Extract the [x, y] coordinate from the center of the cell holding the provided text.  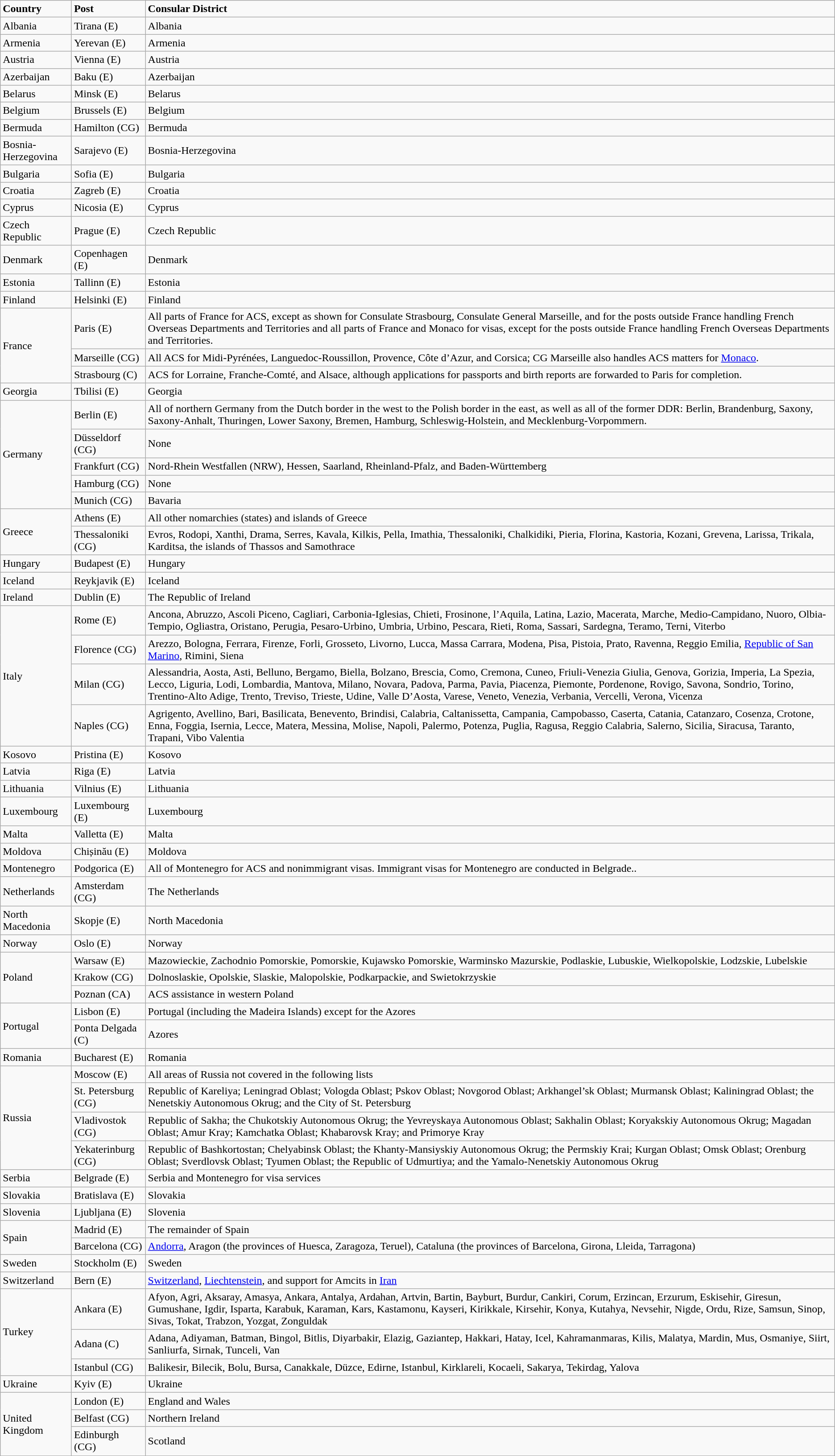
Reykjavik (E) [108, 580]
Krakow (CG) [108, 978]
Paris (E) [108, 329]
Rome (E) [108, 621]
St. Petersburg (CG) [108, 1097]
Yekaterinburg (CG) [108, 1155]
Copenhagen (E) [108, 260]
Germany [36, 454]
ACS for Lorraine, Franche-Comté, and Alsace, although applications for passports and birth reports are forwarded to Paris for completion. [490, 375]
Amsterdam (CG) [108, 891]
Nord-Rhein Westfallen (NRW), Hessen, Saarland, Rheinland-Pfalz, and Baden-Württemberg [490, 466]
Lisbon (E) [108, 1011]
Florence (CG) [108, 649]
ACS assistance in western Poland [490, 994]
Netherlands [36, 891]
Sofia (E) [108, 173]
Istanbul (CG) [108, 1367]
Riga (E) [108, 771]
Strasbourg (C) [108, 375]
Hamburg (CG) [108, 483]
All areas of Russia not covered in the following lists [490, 1074]
Dolnoslaskie, Opolskie, Slaskie, Malopolskie, Podkarpackie, and Swietokrzyskie [490, 978]
Bern (E) [108, 1280]
Tallinn (E) [108, 283]
France [36, 346]
Switzerland, Liechtenstein, and support for Amcits in Iran [490, 1280]
Edinburgh (CG) [108, 1441]
Tirana (E) [108, 26]
Kyiv (E) [108, 1384]
Turkey [36, 1332]
Spain [36, 1237]
All ACS for Midi-Pyrénées, Languedoc-Roussillon, Provence, Côte d’Azur, and Corsica; CG Marseille also handles ACS matters for Monaco. [490, 358]
Milan (CG) [108, 685]
Vienna (E) [108, 60]
Valletta (E) [108, 834]
Balikesir, Bilecik, Bolu, Bursa, Canakkale, Düzce, Edirne, Istanbul, Kirklareli, Kocaeli, Sakarya, Tekirdag, Yalova [490, 1367]
Ljubljana (E) [108, 1212]
Moscow (E) [108, 1074]
Barcelona (CG) [108, 1246]
Zagreb (E) [108, 190]
Serbia [36, 1178]
Belgrade (E) [108, 1178]
Portugal [36, 1026]
Brussels (E) [108, 111]
Vladivostok (CG) [108, 1126]
Budapest (E) [108, 563]
United Kingdom [36, 1424]
Hamilton (CG) [108, 128]
Scotland [490, 1441]
Northern Ireland [490, 1418]
Consular District [490, 9]
Chișinău (E) [108, 851]
Minsk (E) [108, 94]
Frankfurt (CG) [108, 466]
Country [36, 9]
Düsseldorf (CG) [108, 443]
Bucharest (E) [108, 1057]
The Netherlands [490, 891]
Bavaria [490, 500]
Portugal (including the Madeira Islands) except for the Azores [490, 1011]
The remainder of Spain [490, 1229]
Vilnius (E) [108, 788]
Ankara (E) [108, 1309]
Azores [490, 1035]
All other nomarchies (states) and islands of Greece [490, 517]
Sarajevo (E) [108, 151]
Prague (E) [108, 230]
Ponta Delgada (C) [108, 1035]
Skopje (E) [108, 920]
Thessaloniki (CG) [108, 540]
Poznan (CA) [108, 994]
Italy [36, 676]
London (E) [108, 1401]
England and Wales [490, 1401]
Russia [36, 1118]
Marseille (CG) [108, 358]
Luxembourg (E) [108, 812]
Bratislava (E) [108, 1195]
Oslo (E) [108, 943]
Naples (CG) [108, 726]
Serbia and Montenegro for visa services [490, 1178]
The Republic of Ireland [490, 598]
Switzerland [36, 1280]
Adana (C) [108, 1344]
Berlin (E) [108, 415]
Belfast (CG) [108, 1418]
Athens (E) [108, 517]
Mazowieckie, Zachodnio Pomorskie, Pomorskie, Kujawsko Pomorskie, Warminsko Mazurskie, Podlaskie, Lubuskie, Wielkopolskie, Lodzskie, Lubelskie [490, 960]
Warsaw (E) [108, 960]
Greece [36, 532]
Pristina (E) [108, 755]
Yerevan (E) [108, 43]
Helsinki (E) [108, 300]
Tbilisi (E) [108, 392]
Nicosia (E) [108, 207]
Munich (CG) [108, 500]
Baku (E) [108, 77]
Andorra, Aragon (the provinces of Huesca, Zaragoza, Teruel), Cataluna (the provinces of Barcelona, Girona, Lleida, Tarragona) [490, 1246]
Ireland [36, 598]
Stockholm (E) [108, 1263]
Podgorica (E) [108, 868]
Poland [36, 977]
Dublin (E) [108, 598]
All of Montenegro for ACS and nonimmigrant visas. Immigrant visas for Montenegro are conducted in Belgrade.. [490, 868]
Montenegro [36, 868]
Post [108, 9]
Madrid (E) [108, 1229]
